Extract the (X, Y) coordinate from the center of the cell holding the provided text.  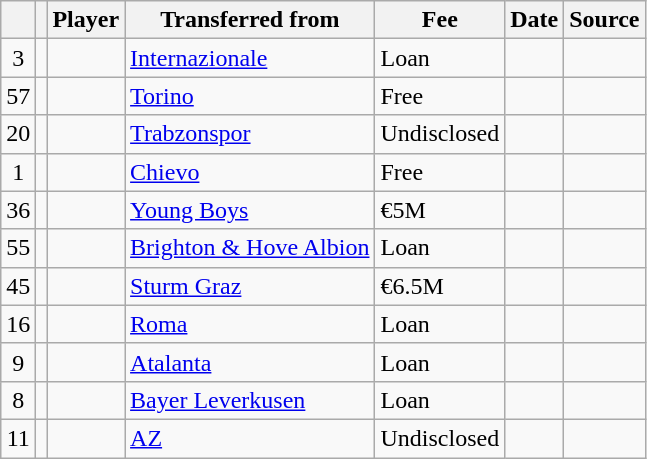
Fee (440, 20)
€5M (440, 210)
Source (604, 20)
Young Boys (250, 210)
Transferred from (250, 20)
3 (18, 58)
Atalanta (250, 362)
Internazionale (250, 58)
8 (18, 400)
9 (18, 362)
Roma (250, 324)
11 (18, 438)
Chievo (250, 172)
Bayer Leverkusen (250, 400)
36 (18, 210)
Torino (250, 96)
16 (18, 324)
45 (18, 286)
Sturm Graz (250, 286)
Player (86, 20)
1 (18, 172)
AZ (250, 438)
57 (18, 96)
€6.5M (440, 286)
20 (18, 134)
55 (18, 248)
Date (534, 20)
Brighton & Hove Albion (250, 248)
Trabzonspor (250, 134)
